Return the (X, Y) coordinate for the center point of the cell that contains the specified text.  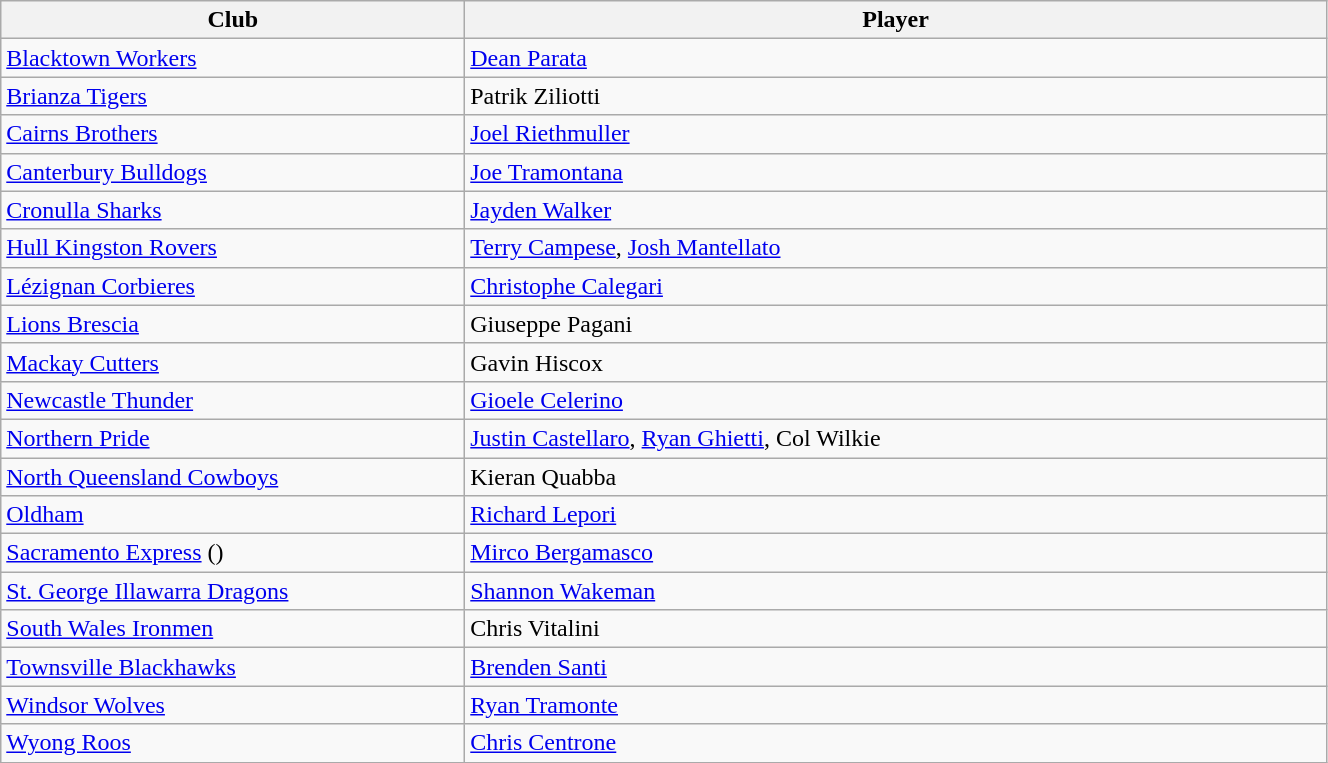
Lions Brescia (233, 324)
Windsor Wolves (233, 705)
Brianza Tigers (233, 96)
Cronulla Sharks (233, 210)
Club (233, 20)
Chris Vitalini (896, 629)
Oldham (233, 515)
Justin Castellaro, Ryan Ghietti, Col Wilkie (896, 438)
Kieran Quabba (896, 477)
Christophe Calegari (896, 286)
Cairns Brothers (233, 134)
Joel Riethmuller (896, 134)
Ryan Tramonte (896, 705)
Giuseppe Pagani (896, 324)
Chris Centrone (896, 743)
Townsville Blackhawks (233, 667)
Gavin Hiscox (896, 362)
Lézignan Corbieres (233, 286)
Blacktown Workers (233, 58)
Shannon Wakeman (896, 591)
Canterbury Bulldogs (233, 172)
Brenden Santi (896, 667)
Northern Pride (233, 438)
Joe Tramontana (896, 172)
Mirco Bergamasco (896, 553)
Wyong Roos (233, 743)
Jayden Walker (896, 210)
North Queensland Cowboys (233, 477)
Terry Campese, Josh Mantellato (896, 248)
Gioele Celerino (896, 400)
Hull Kingston Rovers (233, 248)
South Wales Ironmen (233, 629)
Richard Lepori (896, 515)
Newcastle Thunder (233, 400)
Player (896, 20)
Sacramento Express () (233, 553)
Dean Parata (896, 58)
Mackay Cutters (233, 362)
Patrik Ziliotti (896, 96)
St. George Illawarra Dragons (233, 591)
